Scan for the cell matching the given text and deliver its [X, Y] coordinate at center. 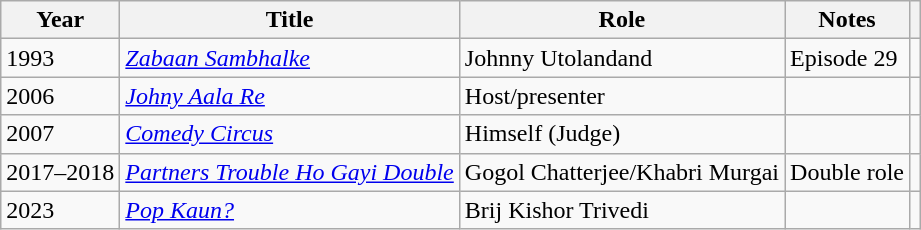
1993 [60, 58]
Gogol Chatterjee/Khabri Murgai [622, 172]
Double role [848, 172]
Johnny Utolandand [622, 58]
Year [60, 20]
2023 [60, 210]
Himself (Judge) [622, 134]
2017–2018 [60, 172]
Title [290, 20]
2006 [60, 96]
Host/presenter [622, 96]
Role [622, 20]
2007 [60, 134]
Johny Aala Re [290, 96]
Comedy Circus [290, 134]
Notes [848, 20]
Brij Kishor Trivedi [622, 210]
Partners Trouble Ho Gayi Double [290, 172]
Pop Kaun? [290, 210]
Episode 29 [848, 58]
Zabaan Sambhalke [290, 58]
